Provide the (X, Y) coordinate of the cell's center where the given text is located.  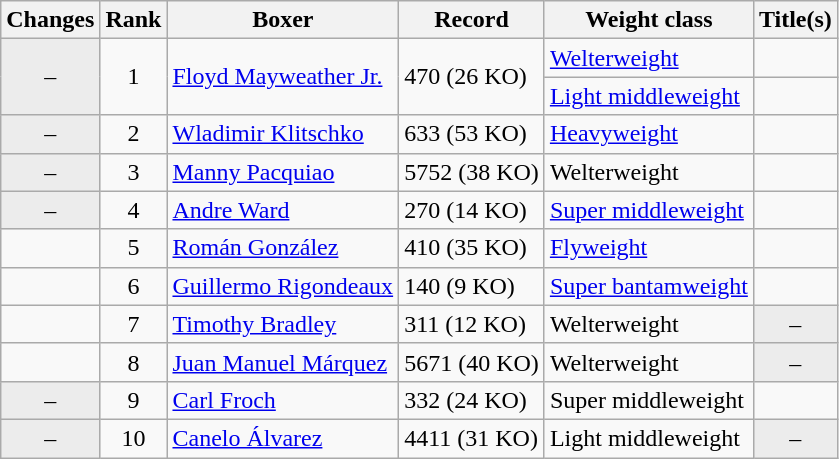
5 (134, 248)
Wladimir Klitschko (283, 134)
2 (134, 134)
10 (134, 438)
9 (134, 400)
Floyd Mayweather Jr. (283, 77)
Weight class (648, 20)
Changes (50, 20)
Flyweight (648, 248)
470 (26 KO) (472, 77)
Carl Froch (283, 400)
Timothy Bradley (283, 324)
Record (472, 20)
Title(s) (795, 20)
1 (134, 77)
3 (134, 172)
270 (14 KO) (472, 210)
7 (134, 324)
311 (12 KO) (472, 324)
Canelo Álvarez (283, 438)
4 (134, 210)
Heavyweight (648, 134)
Juan Manuel Márquez (283, 362)
8 (134, 362)
Román González (283, 248)
6 (134, 286)
Andre Ward (283, 210)
Manny Pacquiao (283, 172)
332 (24 KO) (472, 400)
5671 (40 KO) (472, 362)
410 (35 KO) (472, 248)
Boxer (283, 20)
Super bantamweight (648, 286)
Guillermo Rigondeaux (283, 286)
140 (9 KO) (472, 286)
5752 (38 KO) (472, 172)
4411 (31 KO) (472, 438)
633 (53 KO) (472, 134)
Rank (134, 20)
